Locate the cell with the specified text and output its [x, y] center coordinate. 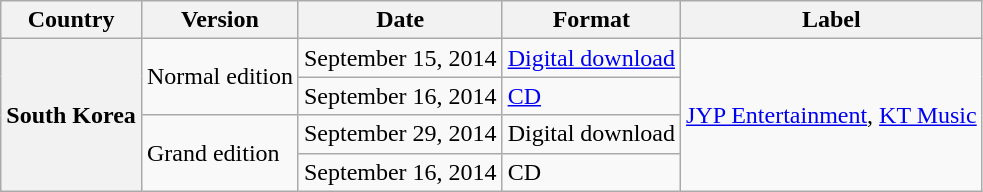
South Korea [72, 115]
Version [220, 20]
Format [591, 20]
Date [400, 20]
Normal edition [220, 77]
JYP Entertainment, KT Music [832, 115]
September 15, 2014 [400, 58]
September 29, 2014 [400, 134]
Country [72, 20]
Label [832, 20]
Grand edition [220, 153]
